Find where the given text appears and provide that cell's center as [x, y] coordinate. 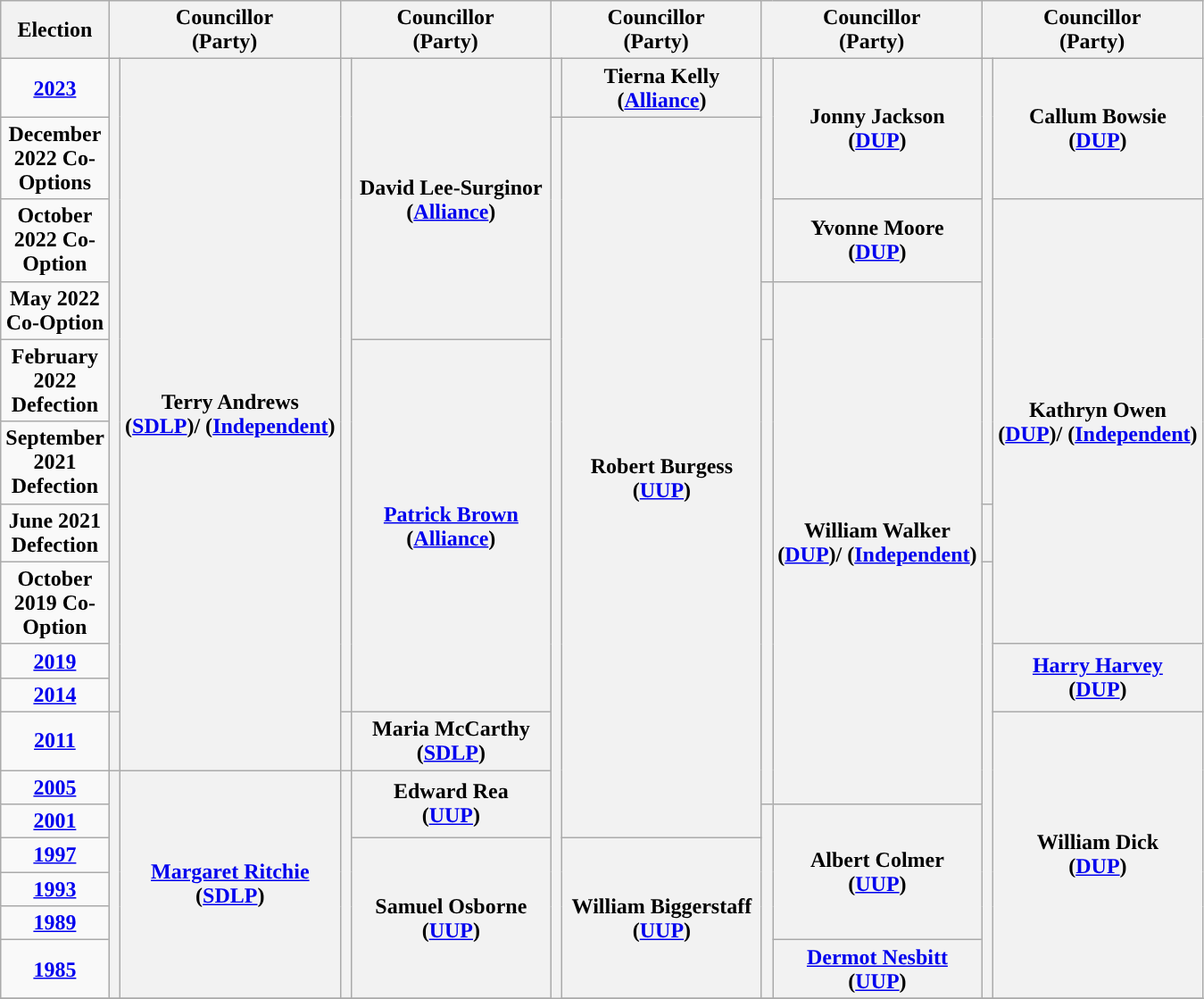
February 2022 Defection [55, 380]
2011 [55, 741]
2001 [55, 821]
December 2022 Co-Options [55, 158]
Tierna Kelly (Alliance) [662, 87]
June 2021 Defection [55, 532]
1997 [55, 855]
1993 [55, 889]
2005 [55, 787]
Edward Rea (UUP) [452, 803]
1989 [55, 923]
Margaret Ritchie (SDLP) [230, 884]
Samuel Osborne (UUP) [452, 918]
William Biggerstaff (UUP) [662, 918]
Jonny Jackson (DUP) [877, 129]
William Walker (DUP)/ (Independent) [877, 543]
Terry Andrews (SDLP)/ (Independent) [230, 414]
October 2019 Co-Option [55, 603]
Yvonne Moore (DUP) [877, 240]
October 2022 Co-Option [55, 240]
Robert Burgess (UUP) [662, 478]
2019 [55, 661]
Harry Harvey (DUP) [1098, 678]
1985 [55, 970]
May 2022 Co-Option [55, 311]
2023 [55, 87]
Callum Bowsie (DUP) [1098, 129]
Albert Colmer (UUP) [877, 872]
Maria McCarthy (SDLP) [452, 741]
September 2021 Defection [55, 462]
Dermot Nesbitt (UUP) [877, 970]
William Dick (DUP) [1098, 854]
Kathryn Owen (DUP)/ (Independent) [1098, 421]
Patrick Brown (Alliance) [452, 525]
2014 [55, 695]
David Lee-Surginor (Alliance) [452, 199]
Election [55, 30]
